Capture the cell that displays the provided text and extract its (X, Y) central coordinate. 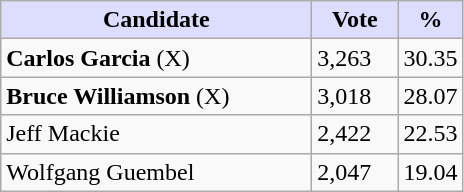
Jeff Mackie (156, 134)
3,263 (355, 58)
2,047 (355, 172)
Wolfgang Guembel (156, 172)
2,422 (355, 134)
22.53 (430, 134)
Vote (355, 20)
Bruce Williamson (X) (156, 96)
3,018 (355, 96)
19.04 (430, 172)
28.07 (430, 96)
% (430, 20)
Carlos Garcia (X) (156, 58)
30.35 (430, 58)
Candidate (156, 20)
